Scan for the cell matching the given text and deliver its [X, Y] coordinate at center. 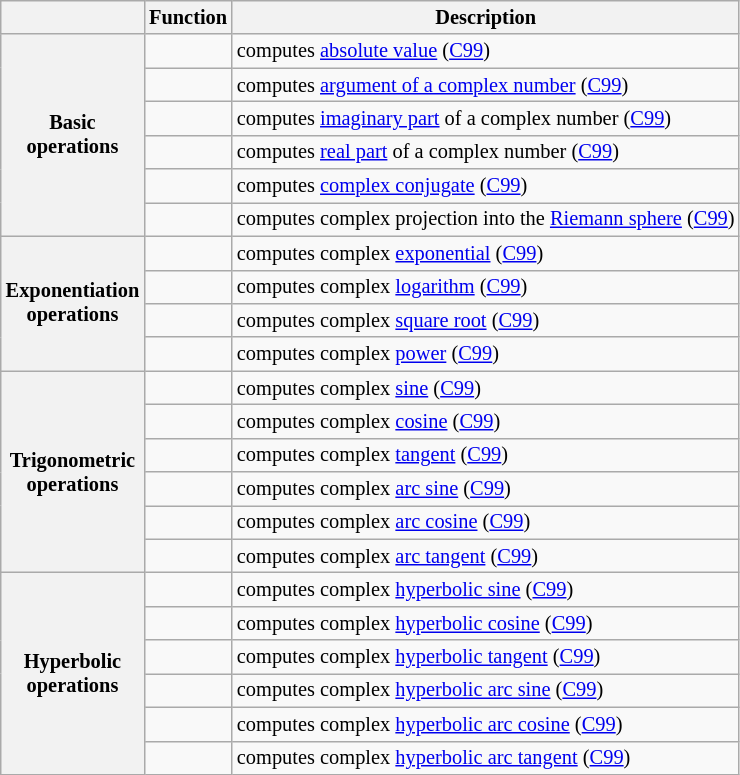
computes absolute value (C99) [486, 51]
computes complex logarithm (C99) [486, 287]
computes complex arc sine (C99) [486, 489]
Trigonometricoperations [72, 472]
Description [486, 17]
computes argument of a complex number (C99) [486, 85]
Basicoperations [72, 135]
computes complex conjugate (C99) [486, 186]
computes complex square root (C99) [486, 320]
Exponentiationoperations [72, 304]
computes complex exponential (C99) [486, 253]
computes imaginary part of a complex number (C99) [486, 118]
computes complex hyperbolic arc sine (C99) [486, 690]
computes complex hyperbolic cosine (C99) [486, 623]
computes complex arc cosine (C99) [486, 522]
computes complex sine (C99) [486, 388]
computes complex hyperbolic arc cosine (C99) [486, 724]
computes complex hyperbolic tangent (C99) [486, 657]
Function [188, 17]
computes complex tangent (C99) [486, 455]
computes real part of a complex number (C99) [486, 152]
computes complex power (C99) [486, 354]
computes complex hyperbolic arc tangent (C99) [486, 758]
computes complex projection into the Riemann sphere (C99) [486, 219]
computes complex cosine (C99) [486, 421]
computes complex arc tangent (C99) [486, 556]
computes complex hyperbolic sine (C99) [486, 589]
Hyperbolicoperations [72, 673]
